For the text-containing cell, return its midpoint in (x, y) coordinate format. 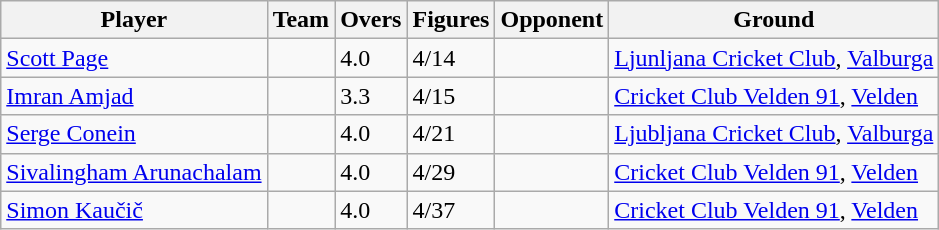
Player (134, 20)
Scott Page (134, 58)
4/29 (451, 172)
4/21 (451, 134)
Ljunljana Cricket Club, Valburga (774, 58)
Overs (371, 20)
4/15 (451, 96)
Ljubljana Cricket Club, Valburga (774, 134)
4/37 (451, 210)
Figures (451, 20)
Ground (774, 20)
Imran Amjad (134, 96)
Serge Conein (134, 134)
3.3 (371, 96)
Sivalingham Arunachalam (134, 172)
Simon Kaučič (134, 210)
Opponent (552, 20)
4/14 (451, 58)
Team (301, 20)
